For the text-containing cell, return its midpoint in (X, Y) coordinate format. 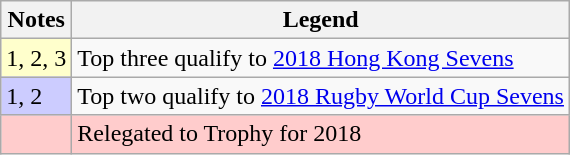
Relegated to Trophy for 2018 (321, 134)
Notes (36, 20)
1, 2, 3 (36, 58)
Top three qualify to 2018 Hong Kong Sevens (321, 58)
1, 2 (36, 96)
Legend (321, 20)
Top two qualify to 2018 Rugby World Cup Sevens (321, 96)
